Scan for the cell matching the given text and deliver its [X, Y] coordinate at center. 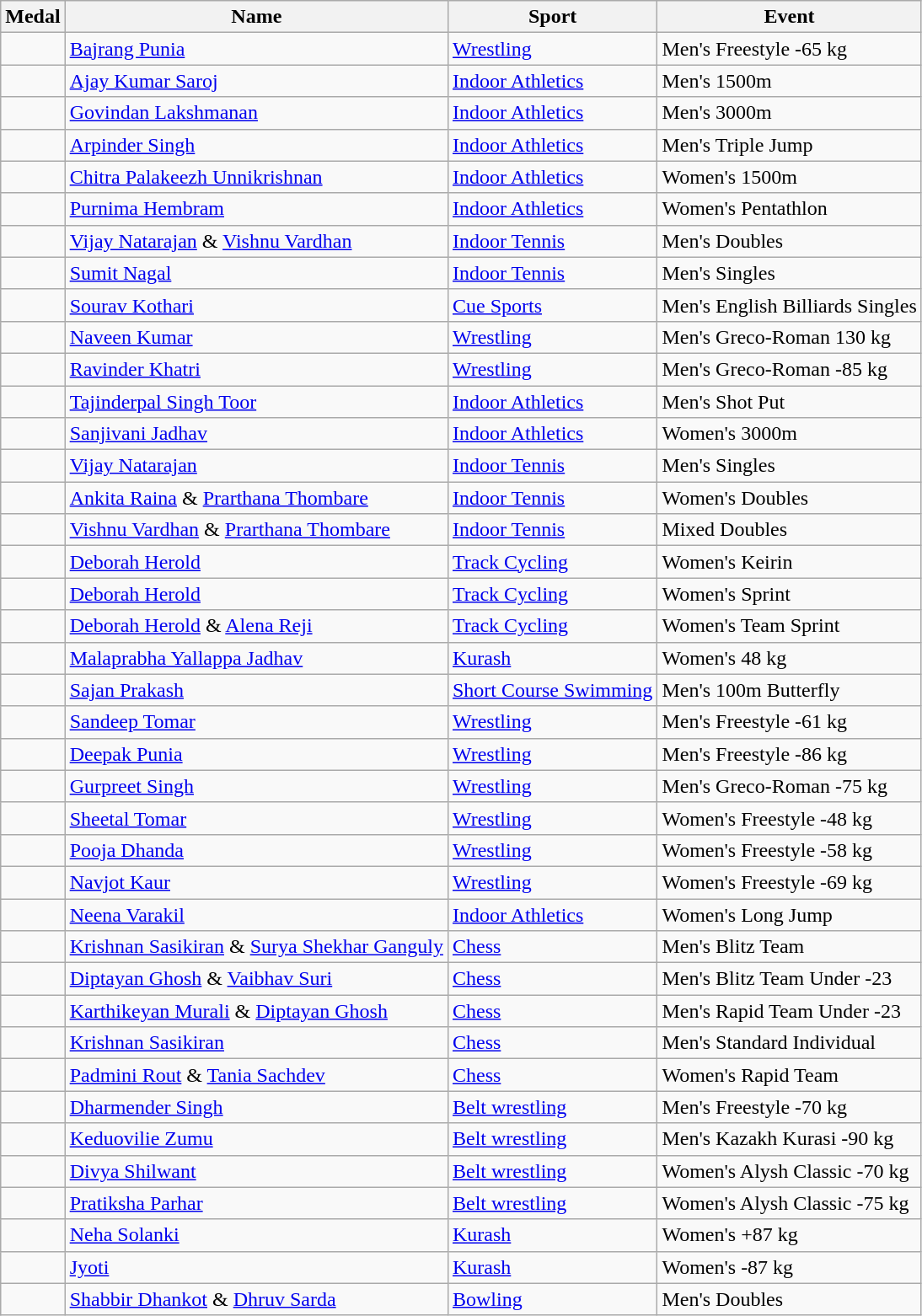
Neha Solanki [256, 1235]
Men's Greco-Roman -85 kg [789, 369]
Women's Freestyle -69 kg [789, 882]
Men's Standard Individual [789, 1043]
Deepak Punia [256, 754]
Men's Freestyle -61 kg [789, 722]
Tajinderpal Singh Toor [256, 402]
Vijay Natarajan [256, 466]
Sourav Kothari [256, 305]
Name [256, 17]
Diptayan Ghosh & Vaibhav Suri [256, 979]
Malaprabha Yallappa Jadhav [256, 658]
Navjot Kaur [256, 882]
Jyoti [256, 1267]
Pratiksha Parhar [256, 1203]
Men's 100m Butterfly [789, 690]
Karthikeyan Murali & Diptayan Ghosh [256, 1011]
Men's Blitz Team Under -23 [789, 979]
Women's Team Sprint [789, 626]
Men's Freestyle -70 kg [789, 1107]
Men's Freestyle -86 kg [789, 754]
Sumit Nagal [256, 273]
Padmini Rout & Tania Sachdev [256, 1075]
Men's Blitz Team [789, 947]
Men's 1500m [789, 81]
Dharmender Singh [256, 1107]
Keduovilie Zumu [256, 1139]
Shabbir Dhankot & Dhruv Sarda [256, 1299]
Chitra Palakeezh Unnikrishnan [256, 177]
Neena Varakil [256, 914]
Sport [552, 17]
Women's 1500m [789, 177]
Pooja Dhanda [256, 850]
Event [789, 17]
Govindan Lakshmanan [256, 113]
Men's Greco-Roman 130 kg [789, 337]
Medal [33, 17]
Men's English Billiards Singles [789, 305]
Women's 3000m [789, 434]
Men's 3000m [789, 113]
Women's Freestyle -48 kg [789, 818]
Women's Alysh Classic -75 kg [789, 1203]
Bajrang Punia [256, 49]
Arpinder Singh [256, 145]
Women's Pentathlon [789, 209]
Sanjivani Jadhav [256, 434]
Men's Shot Put [789, 402]
Women's Keirin [789, 562]
Women's +87 kg [789, 1235]
Short Course Swimming [552, 690]
Men's Triple Jump [789, 145]
Ankita Raina & Prarthana Thombare [256, 498]
Purnima Hembram [256, 209]
Sheetal Tomar [256, 818]
Krishnan Sasikiran [256, 1043]
Sajan Prakash [256, 690]
Women's Alysh Classic -70 kg [789, 1171]
Men's Freestyle -65 kg [789, 49]
Cue Sports [552, 305]
Naveen Kumar [256, 337]
Gurpreet Singh [256, 786]
Women's Long Jump [789, 914]
Men's Rapid Team Under -23 [789, 1011]
Ravinder Khatri [256, 369]
Mixed Doubles [789, 530]
Sandeep Tomar [256, 722]
Women's 48 kg [789, 658]
Deborah Herold & Alena Reji [256, 626]
Bowling [552, 1299]
Men's Kazakh Kurasi -90 kg [789, 1139]
Divya Shilwant [256, 1171]
Women's Rapid Team [789, 1075]
Women's Doubles [789, 498]
Women's Sprint [789, 594]
Vishnu Vardhan & Prarthana Thombare [256, 530]
Women's -87 kg [789, 1267]
Krishnan Sasikiran & Surya Shekhar Ganguly [256, 947]
Women's Freestyle -58 kg [789, 850]
Ajay Kumar Saroj [256, 81]
Vijay Natarajan & Vishnu Vardhan [256, 241]
Men's Greco-Roman -75 kg [789, 786]
